Search for the cell housing the specified text and yield its (X, Y) center coordinate. 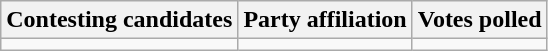
Contesting candidates (120, 20)
Votes polled (480, 20)
Party affiliation (325, 20)
